Return [x, y] of the center of cell containing provided text 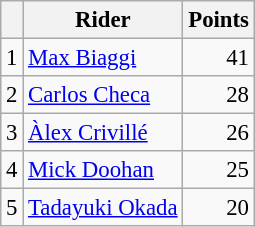
Max Biaggi [103, 58]
26 [218, 133]
1 [12, 58]
20 [218, 208]
4 [12, 170]
28 [218, 95]
5 [12, 208]
Carlos Checa [103, 95]
Tadayuki Okada [103, 208]
2 [12, 95]
Mick Doohan [103, 170]
25 [218, 170]
Àlex Crivillé [103, 133]
Points [218, 20]
41 [218, 58]
Rider [103, 20]
3 [12, 133]
